Locate the cell with the specified text and output its (X, Y) center coordinate. 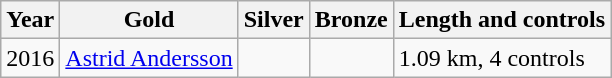
Astrid Andersson (149, 58)
1.09 km, 4 controls (502, 58)
Length and controls (502, 20)
Year (30, 20)
Silver (274, 20)
2016 (30, 58)
Gold (149, 20)
Bronze (351, 20)
